Capture the cell that displays the provided text and extract its [x, y] central coordinate. 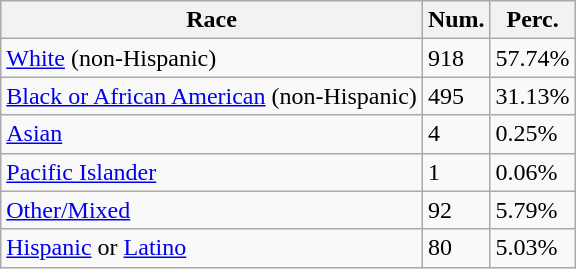
1 [456, 172]
918 [456, 58]
Black or African American (non-Hispanic) [212, 96]
White (non-Hispanic) [212, 58]
31.13% [532, 96]
Hispanic or Latino [212, 248]
5.03% [532, 248]
5.79% [532, 210]
Pacific Islander [212, 172]
Asian [212, 134]
80 [456, 248]
57.74% [532, 58]
0.06% [532, 172]
Other/Mixed [212, 210]
0.25% [532, 134]
92 [456, 210]
Race [212, 20]
Num. [456, 20]
4 [456, 134]
Perc. [532, 20]
495 [456, 96]
